Detect which cell encompasses the target text, then output its (X, Y) center coordinate. 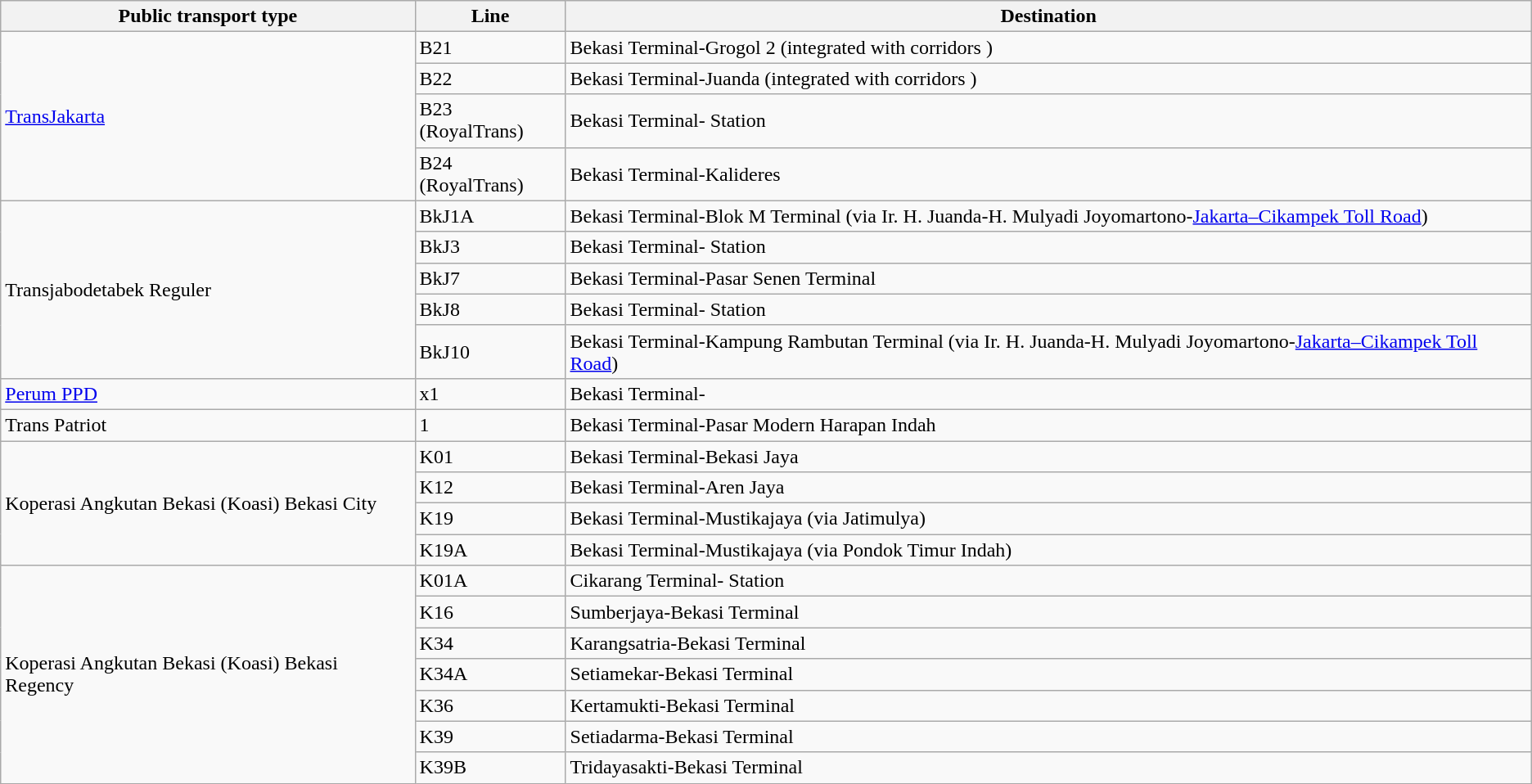
Koperasi Angkutan Bekasi (Koasi) Bekasi City (208, 502)
Bekasi Terminal-Blok M Terminal (via Ir. H. Juanda-H. Mulyadi Joyomartono-Jakarta–Cikampek Toll Road) (1048, 216)
K39B (490, 768)
K16 (490, 612)
K19A (490, 550)
Bekasi Terminal-Juanda (integrated with corridors ) (1048, 79)
K36 (490, 705)
Cikarang Terminal- Station (1048, 581)
Bekasi Terminal-Mustikajaya (via Pondok Timur Indah) (1048, 550)
Sumberjaya-Bekasi Terminal (1048, 612)
BkJ10 (490, 352)
Transjabodetabek Reguler (208, 290)
Destination (1048, 16)
Trans Patriot (208, 425)
Setiadarma-Bekasi Terminal (1048, 737)
K39 (490, 737)
Bekasi Terminal-Mustikajaya (via Jatimulya) (1048, 519)
TransJakarta (208, 116)
x1 (490, 394)
Karangsatria-Bekasi Terminal (1048, 643)
Bekasi Terminal-Pasar Modern Harapan Indah (1048, 425)
BkJ7 (490, 278)
Bekasi Terminal-Bekasi Jaya (1048, 456)
K19 (490, 519)
K01 (490, 456)
Setiamekar-Bekasi Terminal (1048, 674)
Koperasi Angkutan Bekasi (Koasi) Bekasi Regency (208, 674)
Bekasi Terminal-Aren Jaya (1048, 488)
Line (490, 16)
K12 (490, 488)
B21 (490, 47)
BkJ3 (490, 247)
K34 (490, 643)
BkJ8 (490, 309)
B24 (RoyalTrans) (490, 173)
Perum PPD (208, 394)
Bekasi Terminal-Kampung Rambutan Terminal (via Ir. H. Juanda-H. Mulyadi Joyomartono-Jakarta–Cikampek Toll Road) (1048, 352)
B23 (RoyalTrans) (490, 121)
Tridayasakti-Bekasi Terminal (1048, 768)
K34A (490, 674)
Bekasi Terminal-Kalideres (1048, 173)
BkJ1A (490, 216)
Bekasi Terminal-Pasar Senen Terminal (1048, 278)
Bekasi Terminal- (1048, 394)
Kertamukti-Bekasi Terminal (1048, 705)
Public transport type (208, 16)
B22 (490, 79)
K01A (490, 581)
Bekasi Terminal-Grogol 2 (integrated with corridors ) (1048, 47)
1 (490, 425)
